Provide the [x, y] coordinate of the cell's center where the given text is located.  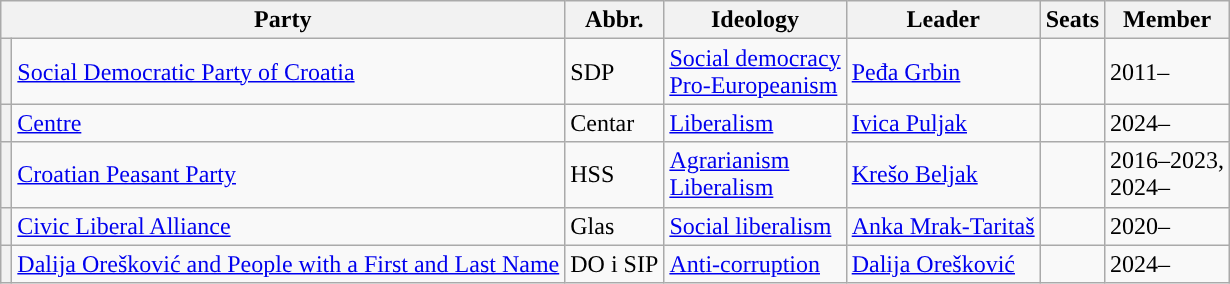
Party [283, 20]
Krešo Beljak [943, 174]
2016–2023,2024– [1168, 174]
Anka Mrak-Taritaš [943, 226]
Anti-corruption [755, 264]
AgrarianismLiberalism [755, 174]
Ivica Puljak [943, 123]
Liberalism [755, 123]
Social Democratic Party of Croatia [288, 72]
2020– [1168, 226]
Social liberalism [755, 226]
SDP [614, 72]
Civic Liberal Alliance [288, 226]
Centre [288, 123]
Dalija Orešković and People with a First and Last Name [288, 264]
Glas [614, 226]
Croatian Peasant Party [288, 174]
DO i SIP [614, 264]
Dalija Orešković [943, 264]
Member [1168, 20]
Centar [614, 123]
Leader [943, 20]
Abbr. [614, 20]
HSS [614, 174]
2011– [1168, 72]
Seats [1072, 20]
Social democracyPro-Europeanism [755, 72]
Peđa Grbin [943, 72]
Ideology [755, 20]
